For the text-containing cell, return its midpoint in [X, Y] coordinate format. 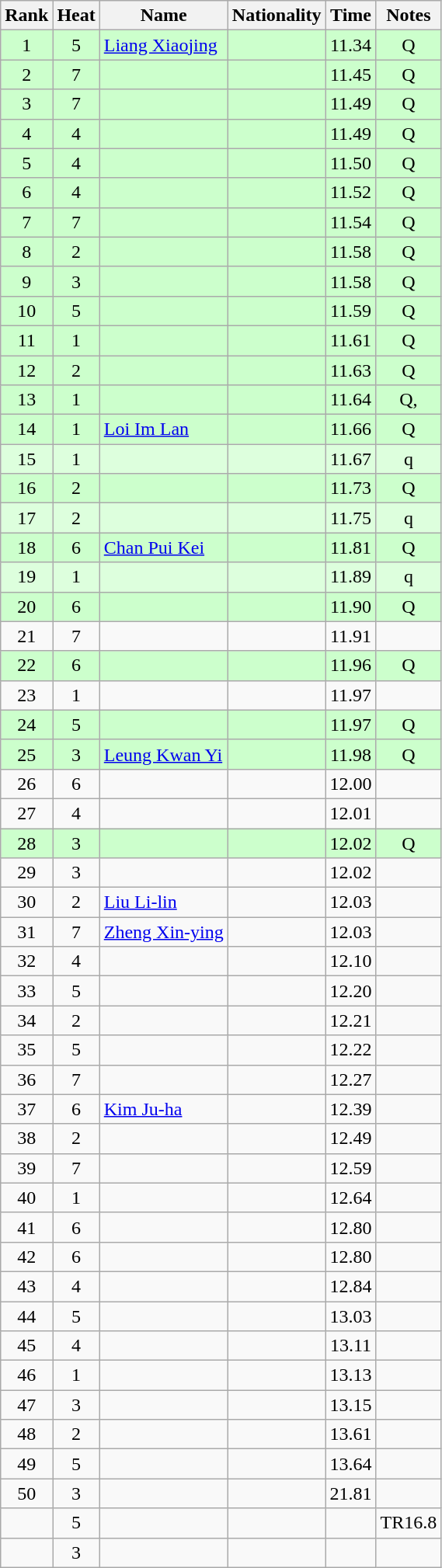
12.10 [351, 961]
11.59 [351, 311]
Nationality [277, 16]
44 [26, 1316]
Q, [409, 400]
11.61 [351, 340]
12.00 [351, 784]
46 [26, 1375]
12 [26, 370]
36 [26, 1080]
42 [26, 1257]
31 [26, 932]
19 [26, 577]
Rank [26, 16]
11.34 [351, 45]
38 [26, 1139]
43 [26, 1286]
Leung Kwan Yi [163, 754]
12.59 [351, 1168]
11.66 [351, 429]
48 [26, 1434]
14 [26, 429]
37 [26, 1109]
40 [26, 1198]
17 [26, 518]
11.63 [351, 370]
16 [26, 488]
Loi Im Lan [163, 429]
11.64 [351, 400]
11.52 [351, 193]
TR16.8 [409, 1523]
12.49 [351, 1139]
26 [26, 784]
10 [26, 311]
Name [163, 16]
34 [26, 1020]
Liu Li-lin [163, 902]
11.75 [351, 518]
11.90 [351, 607]
11.96 [351, 666]
18 [26, 548]
30 [26, 902]
11.98 [351, 754]
11.91 [351, 636]
32 [26, 961]
Heat [76, 16]
Time [351, 16]
27 [26, 813]
13 [26, 400]
28 [26, 843]
12.20 [351, 991]
22 [26, 666]
11.50 [351, 163]
13.15 [351, 1405]
24 [26, 725]
12.22 [351, 1050]
12.39 [351, 1109]
11.89 [351, 577]
Chan Pui Kei [163, 548]
8 [26, 252]
20 [26, 607]
12.84 [351, 1286]
11 [26, 340]
12.27 [351, 1080]
23 [26, 695]
47 [26, 1405]
21.81 [351, 1493]
13.11 [351, 1346]
13.61 [351, 1434]
39 [26, 1168]
12.01 [351, 813]
13.13 [351, 1375]
33 [26, 991]
29 [26, 873]
11.54 [351, 222]
49 [26, 1464]
11.81 [351, 548]
11.67 [351, 459]
11.73 [351, 488]
41 [26, 1227]
45 [26, 1346]
Zheng Xin-ying [163, 932]
13.03 [351, 1316]
Notes [409, 16]
Liang Xiaojing [163, 45]
15 [26, 459]
13.64 [351, 1464]
25 [26, 754]
11.45 [351, 75]
9 [26, 281]
12.64 [351, 1198]
50 [26, 1493]
12.21 [351, 1020]
21 [26, 636]
35 [26, 1050]
Kim Ju-ha [163, 1109]
